Locate the cell with the specified text and output its [X, Y] center coordinate. 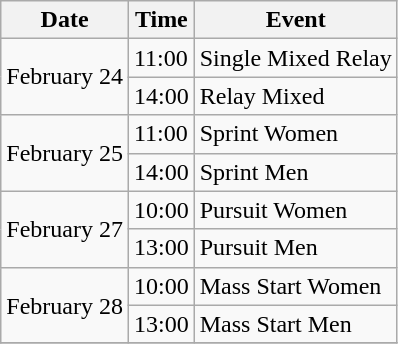
Mass Start Women [296, 286]
February 25 [65, 153]
Date [65, 20]
February 27 [65, 229]
Event [296, 20]
Pursuit Women [296, 210]
Pursuit Men [296, 248]
Time [161, 20]
Sprint Men [296, 172]
Single Mixed Relay [296, 58]
Relay Mixed [296, 96]
February 24 [65, 77]
Sprint Women [296, 134]
February 28 [65, 305]
Mass Start Men [296, 324]
